Scan for the cell matching the given text and deliver its (x, y) coordinate at center. 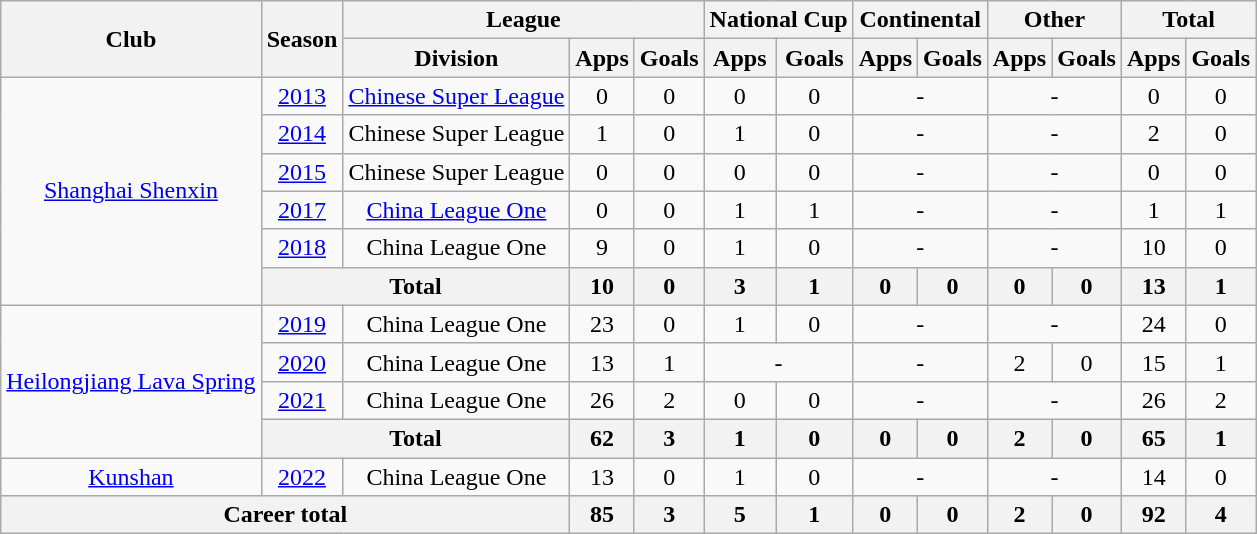
National Cup (778, 20)
Kunshan (131, 477)
2017 (302, 210)
2013 (302, 96)
Season (302, 39)
5 (740, 515)
92 (1153, 515)
Club (131, 39)
Heilongjiang Lava Spring (131, 381)
24 (1153, 324)
2022 (302, 477)
2019 (302, 324)
Continental (920, 20)
2021 (302, 400)
15 (1153, 362)
2020 (302, 362)
62 (602, 438)
2018 (302, 248)
Other (1054, 20)
23 (602, 324)
65 (1153, 438)
League (524, 20)
4 (1221, 515)
Career total (286, 515)
9 (602, 248)
Shanghai Shenxin (131, 191)
Division (456, 58)
2015 (302, 172)
85 (602, 515)
14 (1153, 477)
2014 (302, 134)
